Return the [x, y] coordinate for the center point of the cell that contains the specified text.  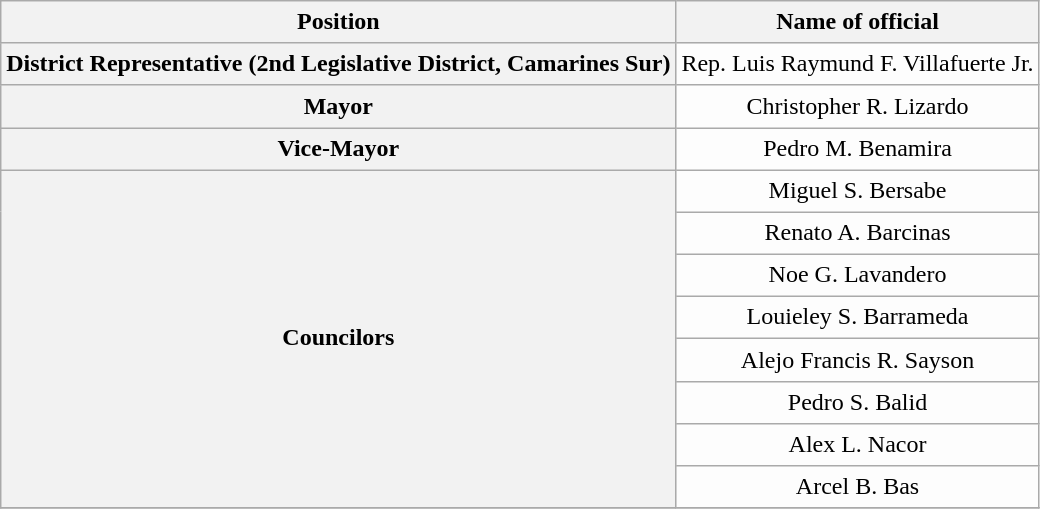
Pedro M. Benamira [858, 149]
Alejo Francis R. Sayson [858, 360]
Name of official [858, 22]
Noe G. Lavandero [858, 275]
Arcel B. Bas [858, 487]
Alex L. Nacor [858, 444]
Rep. Luis Raymund F. Villafuerte Jr. [858, 64]
Position [338, 22]
Councilors [338, 339]
Renato A. Barcinas [858, 233]
Mayor [338, 106]
Vice-Mayor [338, 149]
District Representative (2nd Legislative District, Camarines Sur) [338, 64]
Christopher R. Lizardo [858, 106]
Louieley S. Barrameda [858, 318]
Miguel S. Bersabe [858, 191]
Pedro S. Balid [858, 402]
